Scan for the cell matching the given text and deliver its (X, Y) coordinate at center. 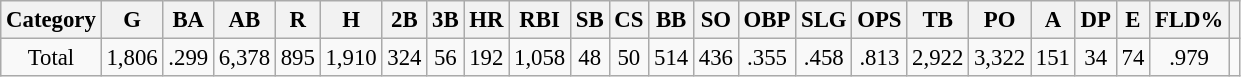
3,322 (1000, 58)
OBP (766, 20)
48 (590, 58)
.355 (766, 58)
1,910 (351, 58)
.979 (1190, 58)
FLD% (1190, 20)
R (298, 20)
Total (51, 58)
2,922 (938, 58)
A (1052, 20)
192 (486, 58)
.299 (188, 58)
PO (1000, 20)
3B (446, 20)
50 (629, 58)
HR (486, 20)
34 (1096, 58)
BB (672, 20)
H (351, 20)
RBI (540, 20)
56 (446, 58)
Category (51, 20)
DP (1096, 20)
BA (188, 20)
151 (1052, 58)
SO (716, 20)
.458 (824, 58)
1,806 (132, 58)
514 (672, 58)
AB (244, 20)
2B (404, 20)
SB (590, 20)
895 (298, 58)
SLG (824, 20)
1,058 (540, 58)
E (1132, 20)
OPS (880, 20)
324 (404, 58)
436 (716, 58)
6,378 (244, 58)
TB (938, 20)
.813 (880, 58)
G (132, 20)
CS (629, 20)
74 (1132, 58)
